Return the (X, Y) coordinate for the center point of the cell that contains the specified text.  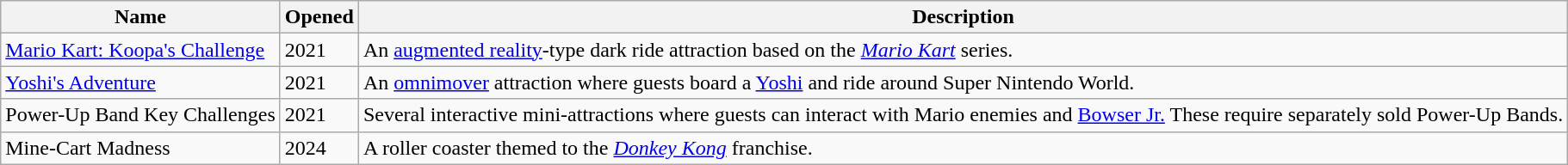
Yoshi's Adventure (141, 82)
Opened (319, 17)
Several interactive mini-attractions where guests can interact with Mario enemies and Bowser Jr. These require separately sold Power-Up Bands. (963, 115)
Power-Up Band Key Challenges (141, 115)
Description (963, 17)
Name (141, 17)
A roller coaster themed to the Donkey Kong franchise. (963, 148)
An omnimover attraction where guests board a Yoshi and ride around Super Nintendo World. (963, 82)
Mario Kart: Koopa's Challenge (141, 50)
An augmented reality-type dark ride attraction based on the Mario Kart series. (963, 50)
2024 (319, 148)
Mine-Cart Madness (141, 148)
